Capture the cell that displays the provided text and extract its (x, y) central coordinate. 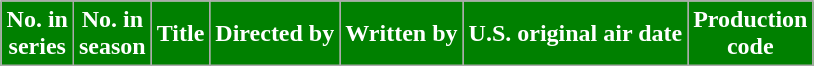
U.S. original air date (576, 34)
Productioncode (750, 34)
No. inseries (37, 34)
Written by (402, 34)
Title (180, 34)
No. inseason (112, 34)
Directed by (275, 34)
